Locate the cell with the specified text and output its (X, Y) center coordinate. 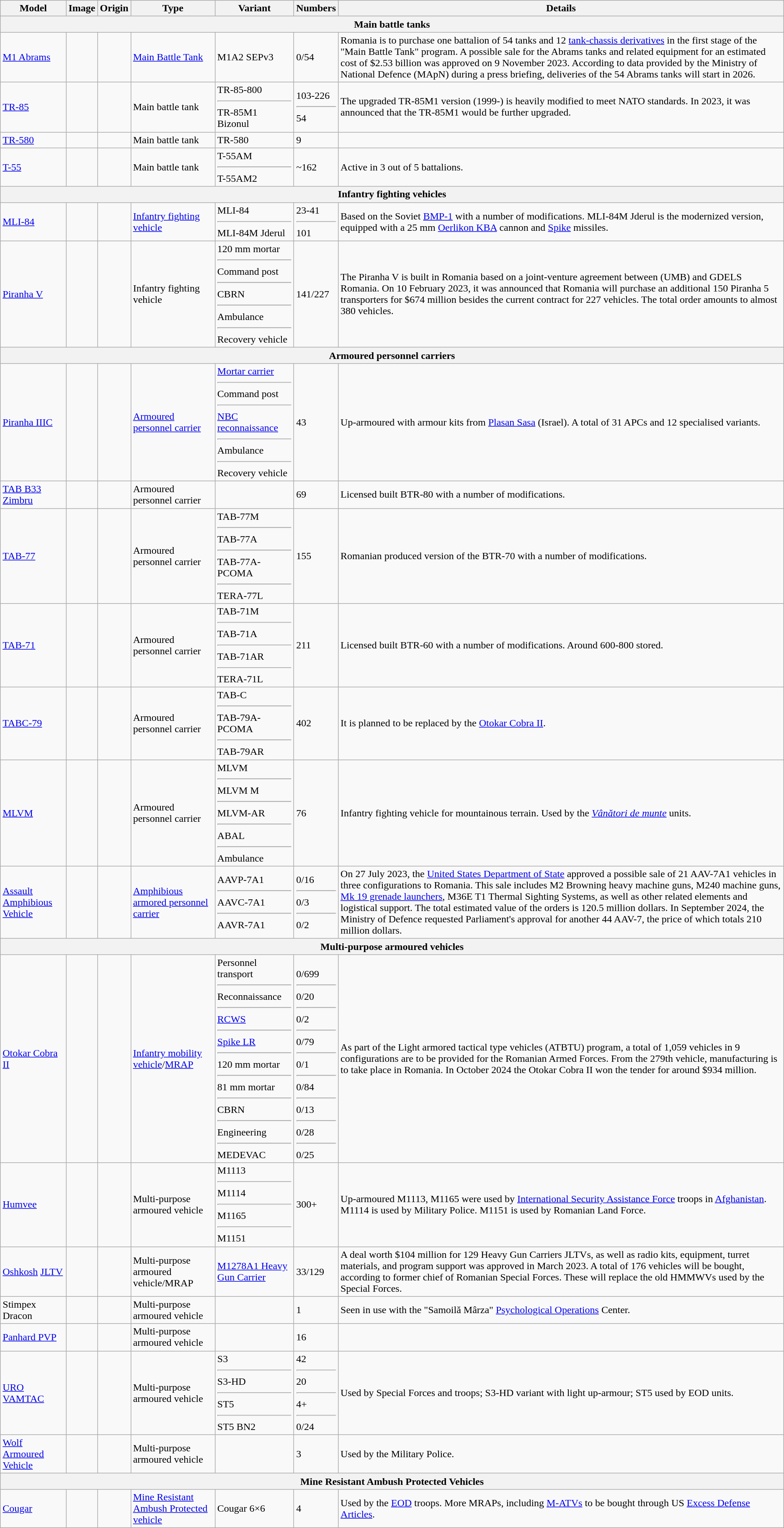
TAB-CTAB-79A-PCOMATAB-79AR (254, 724)
TAB-71MTAB-71ATAB-71ARTERA-71L (254, 645)
33/129 (316, 1272)
It is planned to be replaced by the Otokar Cobra II. (561, 724)
0/699 0/20 0/2 0/79 0/1 0/84 0/13 0/28 0/25 (316, 1059)
Licensed built BTR-80 with a number of modifications. (561, 494)
103-226 54 (316, 107)
MLVM (34, 813)
Humvee (34, 1205)
TAB B33 Zimbru (34, 494)
43 (316, 422)
Infantry mobility vehicle/MRAP (173, 1059)
TR-85 (34, 107)
Image (82, 8)
120 mm mortar Command post CBRN Ambulance Recovery vehicle (254, 294)
0/160/30/2 (316, 902)
Up-armoured with armour kits from Plasan Sasa (Israel). A total of 31 APCs and 12 specialised variants. (561, 422)
Active in 3 out of 5 battalions. (561, 167)
4 (316, 1508)
S3 S3-HD ST5 ST5 BN2 (254, 1393)
16 (316, 1337)
Multi-purpose armoured vehicle/MRAP (173, 1272)
141/227 (316, 294)
TAB-71 (34, 645)
0/54 (316, 57)
M1A2 SEPv3 (254, 57)
Multi-purpose armoured vehicles (392, 947)
Piranha IIIC (34, 422)
211 (316, 645)
3 (316, 1454)
Type (173, 8)
TR-85-800 TR-85M1 Bizonul (254, 107)
TAB-77 (34, 556)
Infantry fighting vehicle for mountainous terrain. Used by the Vânători de munte units. (561, 813)
Amphibious armored personnel carrier (173, 902)
Cougar (34, 1508)
~162 (316, 167)
155 (316, 556)
M1113M1114M1165M1151 (254, 1205)
Origin (114, 8)
Panhard PVP (34, 1337)
Wolf Armoured Vehicle (34, 1454)
AAVP-7A1AAVC-7A1AAVR-7A1 (254, 902)
Mortar carrier Command post NBC reconnaissance Ambulance Recovery vehicle (254, 422)
Used by the EOD troops. More MRAPs, including M-ATVs to be bought through US Excess Defense Articles. (561, 1508)
Oshkosh JLTV (34, 1272)
Otokar Cobra II (34, 1059)
TABC-79 (34, 724)
402 (316, 724)
Main Battle Tank (173, 57)
MLVMMLVM MMLVM-ARABALAmbulance (254, 813)
T-55 (34, 167)
1 (316, 1310)
Mine Resistant Ambush Protected vehicle (173, 1508)
TAB-77MTAB-77ATAB-77A-PCOMATERA-77L (254, 556)
MLI-84 (34, 222)
Cougar 6×6 (254, 1508)
69 (316, 494)
Piranha V (34, 294)
Armoured personnel carriers (392, 355)
42204+0/24 (316, 1393)
9 (316, 140)
T-55AM T-55AM2 (254, 167)
Variant (254, 8)
Assault Amphibious Vehicle (34, 902)
Mine Resistant Ambush Protected Vehicles (392, 1481)
Used by the Military Police. (561, 1454)
Main battle tanks (392, 24)
M1 Abrams (34, 57)
URO VAMTAC (34, 1393)
M1278A1 Heavy Gun Carrier (254, 1272)
Licensed built BTR-60 with a number of modifications. Around 600-800 stored. (561, 645)
Stimpex Dracon (34, 1310)
23-41 101 (316, 222)
Infantry fighting vehicles (392, 194)
MLI-84 MLI-84M Jderul (254, 222)
Model (34, 8)
Seen in use with the "Samoilă Mârza" Psychological Operations Center. (561, 1310)
Personnel transport Reconnaissance RCWS Spike LR 120 mm mortar 81 mm mortar CBRN Engineering MEDEVAC (254, 1059)
Details (561, 8)
300+ (316, 1205)
Romanian produced version of the BTR-70 with a number of modifications. (561, 556)
76 (316, 813)
Used by Special Forces and troops; S3-HD variant with light up-armour; ST5 used by EOD units. (561, 1393)
Numbers (316, 8)
